Return [x, y] of the center of cell containing provided text 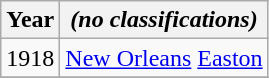
Year [30, 20]
1918 [30, 58]
(no classifications) [164, 20]
New Orleans Easton [164, 58]
